Scan for the cell matching the given text and deliver its [X, Y] coordinate at center. 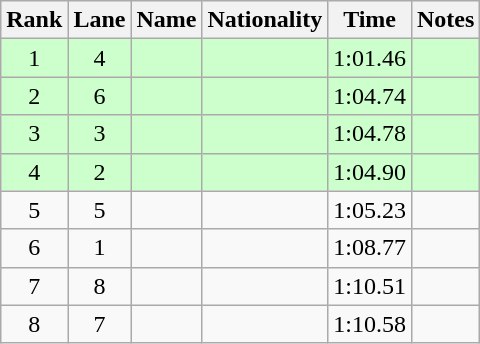
1:04.78 [370, 134]
1:01.46 [370, 58]
1:04.90 [370, 172]
Time [370, 20]
1:10.51 [370, 286]
Name [166, 20]
Rank [34, 20]
1:10.58 [370, 324]
1:04.74 [370, 96]
Lane [100, 20]
Notes [445, 20]
1:05.23 [370, 210]
Nationality [265, 20]
1:08.77 [370, 248]
